Determine the [X, Y] coordinate at the center of the cell enclosing the given text.  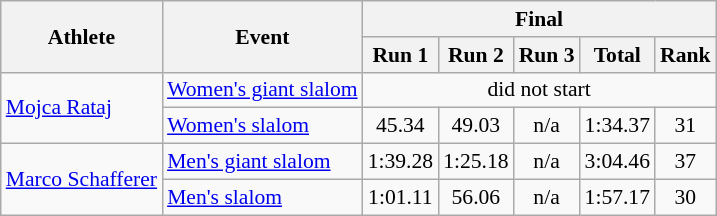
1:34.37 [618, 126]
Men's giant slalom [262, 162]
37 [686, 162]
56.06 [476, 197]
Run 2 [476, 55]
did not start [540, 90]
Marco Schafferer [82, 180]
Women's slalom [262, 126]
Total [618, 55]
1:01.11 [400, 197]
30 [686, 197]
Run 3 [547, 55]
Event [262, 36]
1:57.17 [618, 197]
1:39.28 [400, 162]
49.03 [476, 126]
Mojca Rataj [82, 108]
Run 1 [400, 55]
3:04.46 [618, 162]
1:25.18 [476, 162]
45.34 [400, 126]
Athlete [82, 36]
31 [686, 126]
Women's giant slalom [262, 90]
Rank [686, 55]
Men's slalom [262, 197]
Final [540, 19]
